Identify which cell holds the provided text, then report its (x, y) central coordinate. 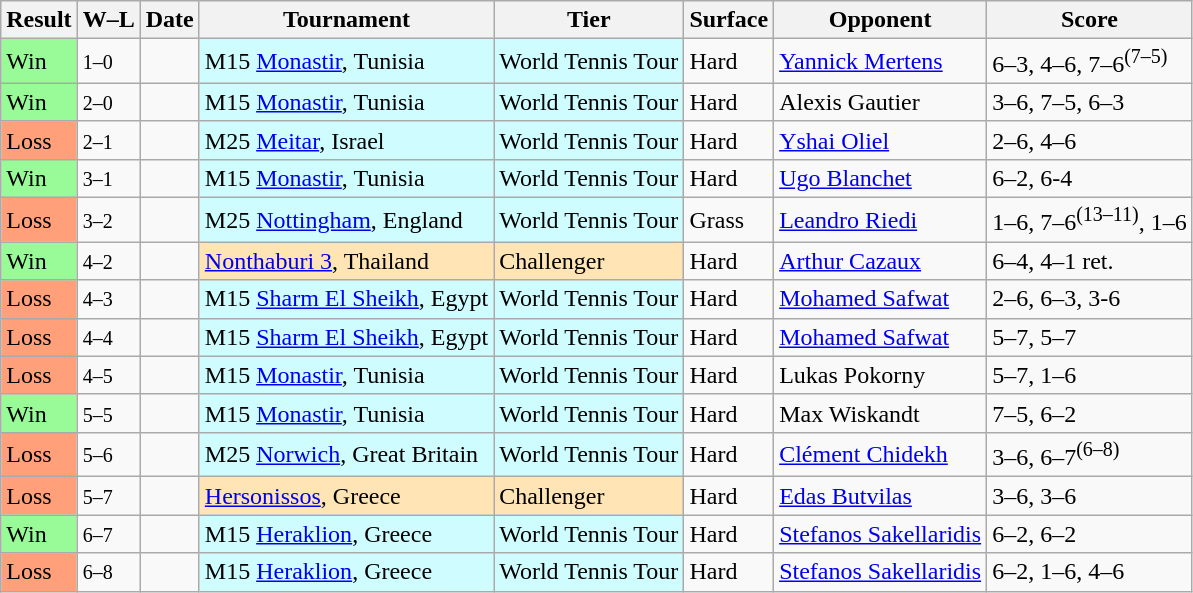
4–3 (108, 299)
Surface (729, 20)
2–6, 4–6 (1090, 140)
3–6, 7–5, 6–3 (1090, 102)
4–4 (108, 337)
Hersonissos, Greece (346, 496)
Edas Butvilas (880, 496)
Leandro Riedi (880, 220)
W–L (108, 20)
Ugo Blanchet (880, 178)
5–7 (108, 496)
6–8 (108, 572)
6–2, 6-4 (1090, 178)
2–0 (108, 102)
3–6, 6–7(6–8) (1090, 454)
Grass (729, 220)
5–5 (108, 413)
6–7 (108, 534)
6–4, 4–1 ret. (1090, 261)
3–6, 3–6 (1090, 496)
Alexis Gautier (880, 102)
Opponent (880, 20)
M25 Nottingham, England (346, 220)
7–5, 6–2 (1090, 413)
5–7, 5–7 (1090, 337)
Nonthaburi 3, Thailand (346, 261)
6–2, 6–2 (1090, 534)
Tournament (346, 20)
M25 Norwich, Great Britain (346, 454)
6–2, 1–6, 4–6 (1090, 572)
4–5 (108, 375)
5–6 (108, 454)
2–1 (108, 140)
Yshai Oliel (880, 140)
Yannick Mertens (880, 62)
Clément Chidekh (880, 454)
Lukas Pokorny (880, 375)
Max Wiskandt (880, 413)
3–1 (108, 178)
4–2 (108, 261)
M25 Meitar, Israel (346, 140)
Tier (589, 20)
3–2 (108, 220)
6–3, 4–6, 7–6(7–5) (1090, 62)
1–6, 7–6(13–11), 1–6 (1090, 220)
Score (1090, 20)
Result (39, 20)
2–6, 6–3, 3-6 (1090, 299)
1–0 (108, 62)
Arthur Cazaux (880, 261)
Date (170, 20)
5–7, 1–6 (1090, 375)
